Determine the [X, Y] coordinate at the center of the cell enclosing the given text.  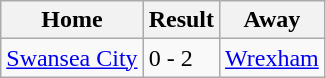
Wrexham [272, 58]
0 - 2 [181, 58]
Swansea City [72, 58]
Home [72, 20]
Result [181, 20]
Away [272, 20]
